Pinpoint the cell where the given text exists, returning its (x, y) midpoint coordinate. 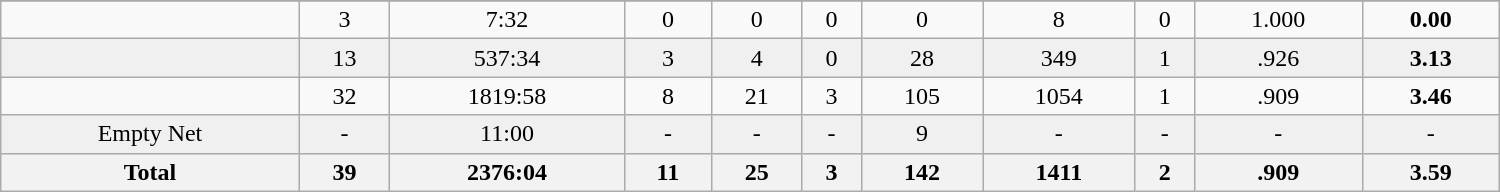
3.59 (1430, 172)
537:34 (508, 58)
21 (756, 96)
11:00 (508, 134)
Total (150, 172)
39 (344, 172)
1411 (1059, 172)
1819:58 (508, 96)
7:32 (508, 20)
1054 (1059, 96)
2376:04 (508, 172)
32 (344, 96)
.926 (1278, 58)
Empty Net (150, 134)
142 (922, 172)
0.00 (1430, 20)
105 (922, 96)
25 (756, 172)
4 (756, 58)
3.13 (1430, 58)
1.000 (1278, 20)
9 (922, 134)
28 (922, 58)
11 (668, 172)
2 (1164, 172)
13 (344, 58)
349 (1059, 58)
3.46 (1430, 96)
